Detect which cell encompasses the target text, then output its [X, Y] center coordinate. 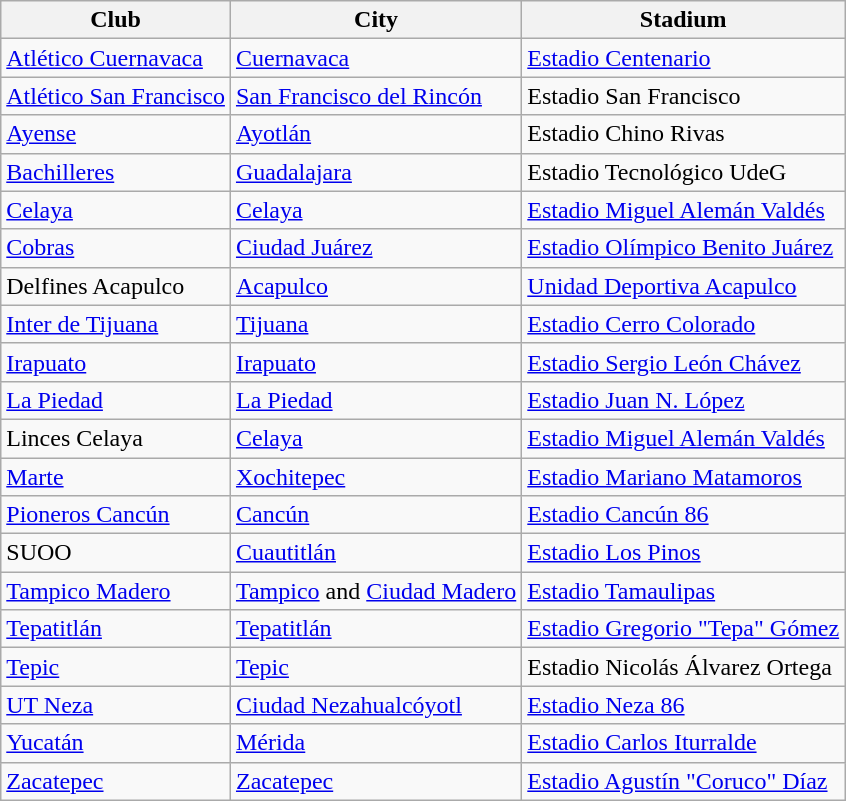
Estadio Mariano Matamoros [684, 477]
Ayense [116, 134]
Estadio San Francisco [684, 96]
Cuautitlán [376, 553]
Estadio Gregorio "Tepa" Gómez [684, 629]
San Francisco del Rincón [376, 96]
Estadio Tamaulipas [684, 591]
Unidad Deportiva Acapulco [684, 286]
Cuernavaca [376, 58]
Marte [116, 477]
Yucatán [116, 743]
Estadio Chino Rivas [684, 134]
Estadio Agustín "Coruco" Díaz [684, 781]
Delfines Acapulco [116, 286]
Estadio Cancún 86 [684, 515]
Inter de Tijuana [116, 324]
Estadio Sergio León Chávez [684, 362]
Cancún [376, 515]
Estadio Olímpico Benito Juárez [684, 248]
Tampico and Ciudad Madero [376, 591]
Pioneros Cancún [116, 515]
City [376, 20]
Bachilleres [116, 172]
Estadio Tecnológico UdeG [684, 172]
SUOO [116, 553]
Tampico Madero [116, 591]
Estadio Carlos Iturralde [684, 743]
Cobras [116, 248]
Atlético Cuernavaca [116, 58]
UT Neza [116, 705]
Mérida [376, 743]
Ciudad Nezahualcóyotl [376, 705]
Estadio Los Pinos [684, 553]
Tijuana [376, 324]
Ayotlán [376, 134]
Guadalajara [376, 172]
Estadio Nicolás Álvarez Ortega [684, 667]
Xochitepec [376, 477]
Estadio Centenario [684, 58]
Club [116, 20]
Ciudad Juárez [376, 248]
Stadium [684, 20]
Acapulco [376, 286]
Linces Celaya [116, 438]
Estadio Neza 86 [684, 705]
Atlético San Francisco [116, 96]
Estadio Cerro Colorado [684, 324]
Estadio Juan N. López [684, 400]
